Extract the [x, y] coordinate from the center of the cell holding the provided text.  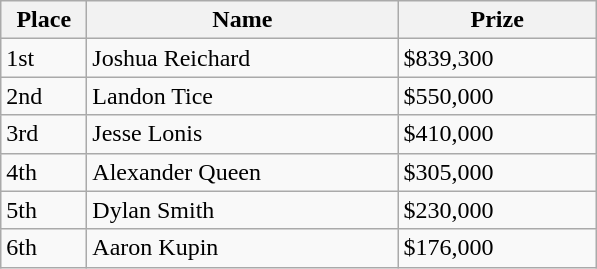
6th [44, 248]
Joshua Reichard [242, 58]
Jesse Lonis [242, 134]
$839,300 [498, 58]
$230,000 [498, 210]
Place [44, 20]
Alexander Queen [242, 172]
Landon Tice [242, 96]
Prize [498, 20]
Dylan Smith [242, 210]
$176,000 [498, 248]
4th [44, 172]
Name [242, 20]
3rd [44, 134]
2nd [44, 96]
$410,000 [498, 134]
$305,000 [498, 172]
Aaron Kupin [242, 248]
5th [44, 210]
1st [44, 58]
$550,000 [498, 96]
